Scan for the cell matching the given text and deliver its (X, Y) coordinate at center. 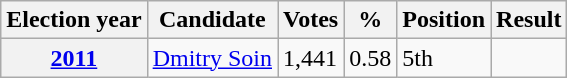
Candidate (212, 20)
1,441 (311, 58)
2011 (74, 58)
Dmitry Soin (212, 58)
Position (444, 20)
5th (444, 58)
0.58 (370, 58)
Election year (74, 20)
Result (529, 20)
% (370, 20)
Votes (311, 20)
